Pinpoint the cell where the given text exists, returning its [x, y] midpoint coordinate. 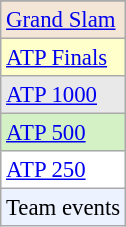
ATP 500 [64, 133]
Team events [64, 208]
Grand Slam [64, 20]
ATP 1000 [64, 95]
ATP Finals [64, 58]
ATP 250 [64, 170]
